Detect which cell encompasses the target text, then output its (x, y) center coordinate. 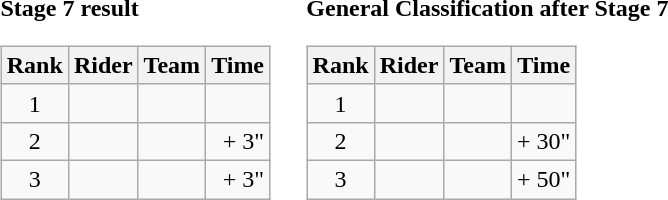
+ 30" (543, 141)
+ 50" (543, 179)
